Identify which cell holds the provided text, then report its (x, y) central coordinate. 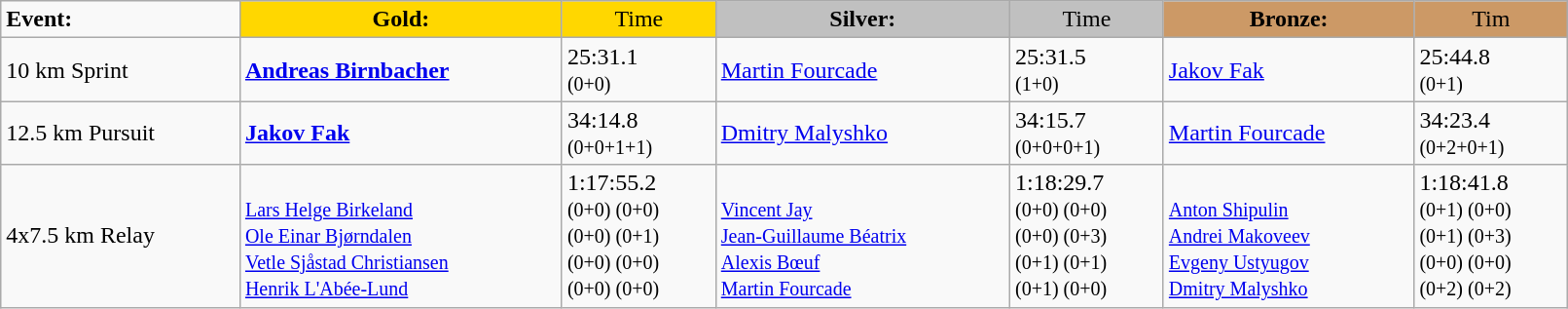
Vincent JayJean-Guillaume BéatrixAlexis BœufMartin Fourcade (862, 236)
1:18:29.7(0+0) (0+0)(0+0) (0+3)(0+1) (0+1)(0+1) (0+0) (1086, 236)
Dmitry Malyshko (862, 133)
25:44.8(0+1) (1491, 70)
Lars Helge BirkelandOle Einar BjørndalenVetle Sjåstad ChristiansenHenrik L'Abée-Lund (401, 236)
1:17:55.2(0+0) (0+0)(0+0) (0+1)(0+0) (0+0)(0+0) (0+0) (638, 236)
25:31.1(0+0) (638, 70)
Silver: (862, 19)
12.5 km Pursuit (121, 133)
Andreas Birnbacher (401, 70)
Gold: (401, 19)
34:15.7(0+0+0+1) (1086, 133)
4x7.5 km Relay (121, 236)
25:31.5(1+0) (1086, 70)
34:14.8(0+0+1+1) (638, 133)
34:23.4(0+2+0+1) (1491, 133)
Event: (121, 19)
Anton ShipulinAndrei MakoveevEvgeny UstyugovDmitry Malyshko (1289, 236)
Tim (1491, 19)
1:18:41.8(0+1) (0+0)(0+1) (0+3)(0+0) (0+0)(0+2) (0+2) (1491, 236)
10 km Sprint (121, 70)
Bronze: (1289, 19)
